Detect which cell encompasses the target text, then output its [x, y] center coordinate. 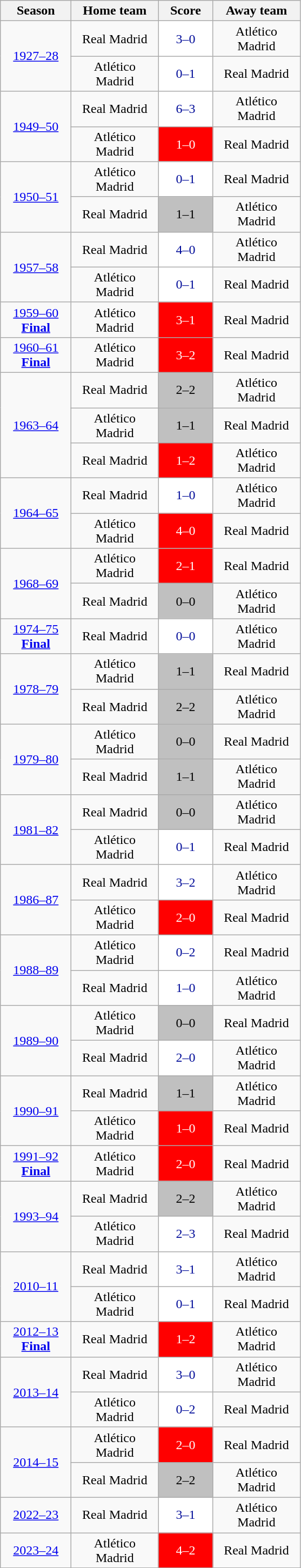
1988–89 [36, 970]
2014–15 [36, 1462]
1963–64 [36, 425]
1949–50 [36, 126]
2023–24 [36, 1550]
1974–75Final [36, 636]
2–1 [186, 566]
1990–91 [36, 1111]
2013–14 [36, 1392]
Home team [115, 11]
1968–69 [36, 584]
2022–23 [36, 1515]
4–2 [186, 1550]
1978–79 [36, 689]
1950–51 [36, 197]
2–3 [186, 1234]
Season [36, 11]
1989–90 [36, 1041]
1957–58 [36, 267]
6–3 [186, 109]
1959–60Final [36, 320]
Away team [256, 11]
1927–28 [36, 56]
1960–61Final [36, 354]
1993–94 [36, 1216]
1991–92Final [36, 1164]
1964–65 [36, 513]
1986–87 [36, 900]
1981–82 [36, 829]
2012–13Final [36, 1339]
1979–80 [36, 759]
Score [186, 11]
2010–11 [36, 1286]
